For the text-containing cell, return its midpoint in (X, Y) coordinate format. 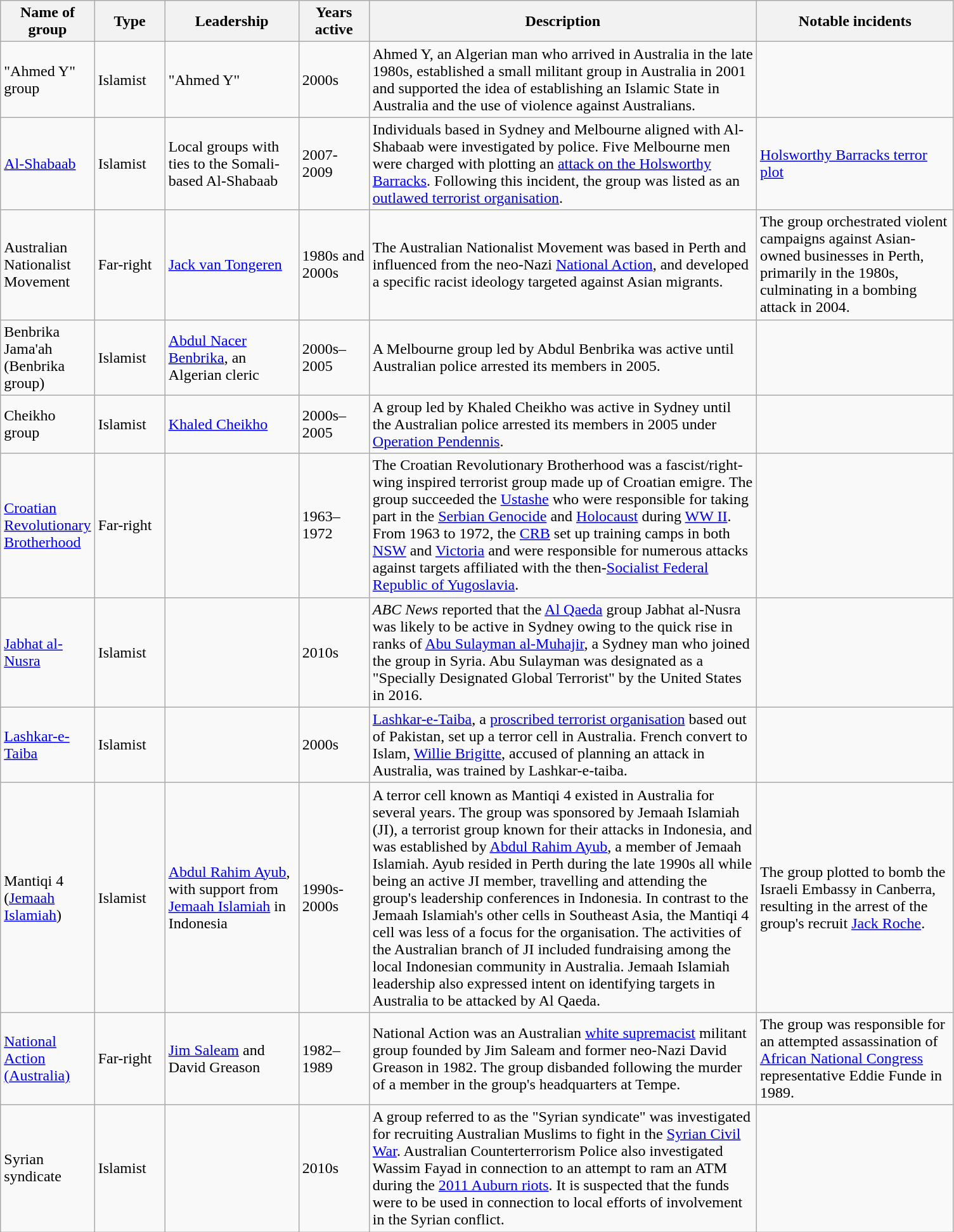
Croatian Revolutionary Brotherhood (48, 525)
Holsworthy Barracks terror plot (854, 164)
Australian Nationalist Movement (48, 265)
1963–1972 (333, 525)
Local groups with ties to the Somali-based Al-Shabaab (232, 164)
Abdul Nacer Benbrika, an Algerian cleric (232, 358)
Al-Shabaab (48, 164)
Type (129, 22)
Description (563, 22)
"Ahmed Y" group (48, 80)
Khaled Cheikho (232, 424)
Abdul Rahim Ayub, with support from Jemaah Islamiah in Indonesia (232, 897)
Lashkar-e-Taiba (48, 744)
1980s and 2000s (333, 265)
"Ahmed Y" (232, 80)
Leadership (232, 22)
The group orchestrated violent campaigns against Asian-owned businesses in Perth, primarily in the 1980s, culminating in a bombing attack in 2004. (854, 265)
Name of group (48, 22)
Mantiqi 4 (Jemaah Islamiah) (48, 897)
A Melbourne group led by Abdul Benbrika was active until Australian police arrested its members in 2005. (563, 358)
Jim Saleam and David Greason (232, 1058)
2007-2009 (333, 164)
Cheikho group (48, 424)
Notable incidents (854, 22)
1990s-2000s (333, 897)
The group was responsible for an attempted assassination of African National Congress representative Eddie Funde in 1989. (854, 1058)
A group led by Khaled Cheikho was active in Sydney until the Australian police arrested its members in 2005 under Operation Pendennis. (563, 424)
Benbrika Jama'ah (Benbrika group) (48, 358)
1982–1989 (333, 1058)
Jack van Tongeren (232, 265)
The group plotted to bomb the Israeli Embassy in Canberra, resulting in the arrest of the group's recruit Jack Roche. (854, 897)
Jabhat al-Nusra (48, 652)
National Action (Australia) (48, 1058)
Syrian syndicate (48, 1168)
Years active (333, 22)
